Locate the cell with the specified text and output its [X, Y] center coordinate. 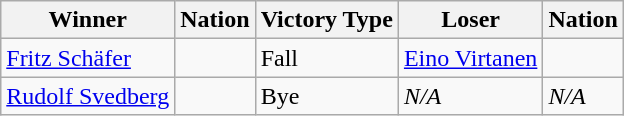
Fall [326, 58]
Rudolf Svedberg [88, 96]
Bye [326, 96]
Loser [470, 20]
Fritz Schäfer [88, 58]
Eino Virtanen [470, 58]
Winner [88, 20]
Victory Type [326, 20]
